Capture the cell that displays the provided text and extract its [X, Y] central coordinate. 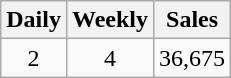
Sales [192, 20]
4 [110, 58]
2 [34, 58]
Daily [34, 20]
Weekly [110, 20]
36,675 [192, 58]
